Find where the given text appears and provide that cell's center as (X, Y) coordinate. 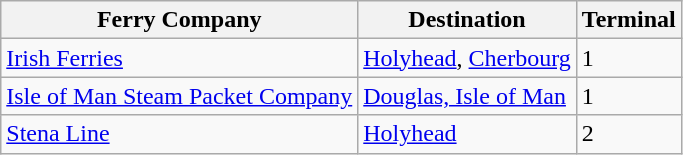
Ferry Company (180, 20)
Stena Line (180, 134)
Isle of Man Steam Packet Company (180, 96)
Douglas, Isle of Man (468, 96)
Irish Ferries (180, 58)
Terminal (628, 20)
Destination (468, 20)
2 (628, 134)
Holyhead (468, 134)
Holyhead, Cherbourg (468, 58)
